Scan for the cell matching the given text and deliver its (X, Y) coordinate at center. 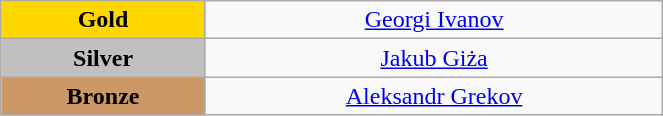
Bronze (104, 96)
Jakub Giża (434, 58)
Silver (104, 58)
Gold (104, 20)
Georgi Ivanov (434, 20)
Aleksandr Grekov (434, 96)
